Provide the [x, y] coordinate of the cell's center where the given text is located.  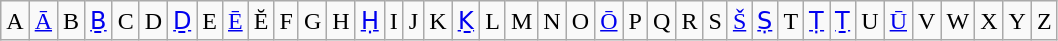
Ṯ [843, 21]
X [989, 21]
Ē [235, 21]
E [210, 21]
C [126, 21]
I [394, 21]
Ḥ [370, 21]
Y [1017, 21]
L [493, 21]
V [927, 21]
Q [661, 21]
H [341, 21]
T [791, 21]
Ĕ [261, 21]
G [312, 21]
U [870, 21]
J [413, 21]
M [521, 21]
R [690, 21]
B [72, 21]
Ḇ [99, 21]
S [715, 21]
Ū [898, 21]
K [438, 21]
P [635, 21]
O [580, 21]
Ō [609, 21]
Ṣ [765, 21]
W [958, 21]
Ā [43, 21]
Ṭ [817, 21]
N [552, 21]
Z [1044, 21]
A [15, 21]
Š [739, 21]
Ḵ [466, 21]
Ḏ [182, 21]
D [153, 21]
F [286, 21]
